Pinpoint the cell where the given text exists, returning its [X, Y] midpoint coordinate. 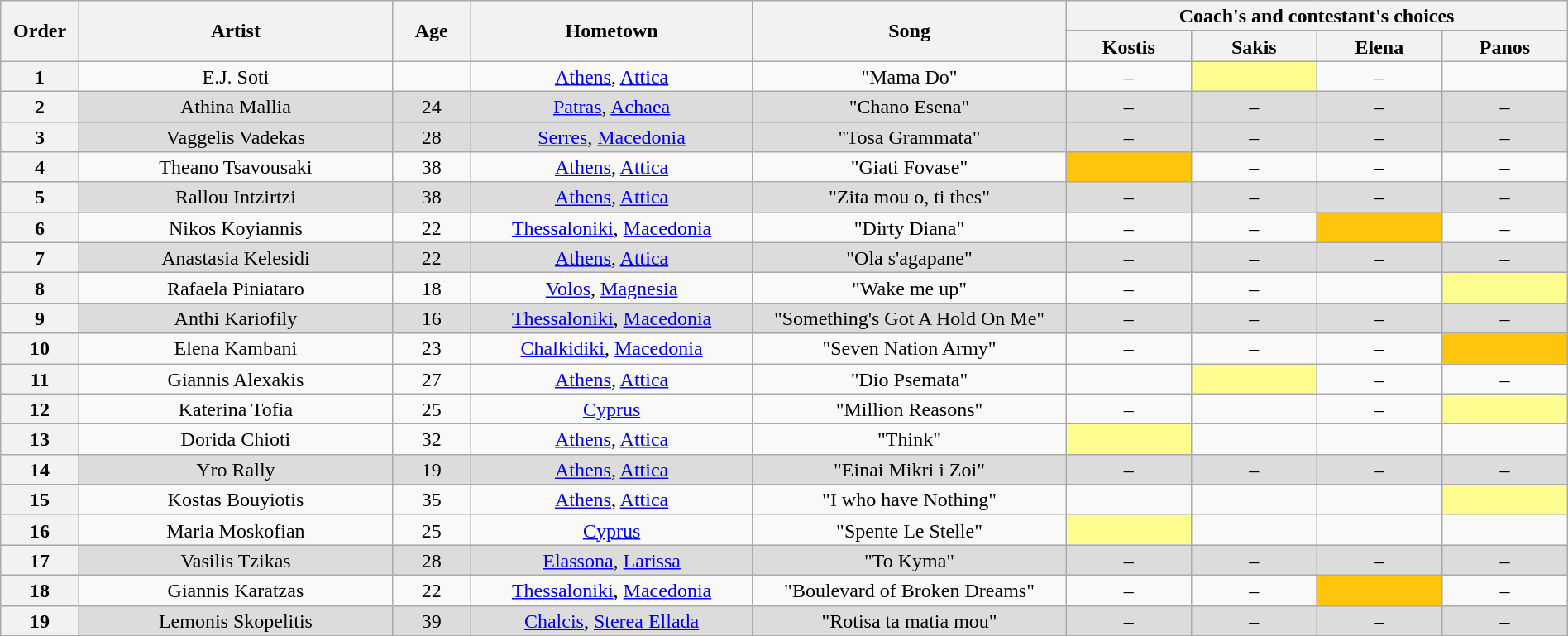
Patras, Achaea [612, 106]
"Tosa Grammata" [910, 137]
35 [432, 500]
Nikos Koyiannis [235, 228]
Coach's and contestant's choices [1317, 17]
32 [432, 440]
"Rotisa ta matia mou" [910, 620]
Athina Mallia [235, 106]
Kostis [1129, 46]
"Spente Le Stelle" [910, 529]
13 [40, 440]
"Seven Nation Army" [910, 349]
Chalkidiki, Macedonia [612, 349]
"To Kyma" [910, 561]
Panos [1505, 46]
Elassona, Larissa [612, 561]
Rallou Intzirtzi [235, 197]
Theano Tsavousaki [235, 167]
9 [40, 318]
Song [910, 31]
"Something's Got A Hold On Me" [910, 318]
E.J. Soti [235, 76]
11 [40, 379]
15 [40, 500]
Anastasia Kelesidi [235, 258]
Vaggelis Vadekas [235, 137]
"Million Reasons" [910, 409]
Chalcis, Sterea Ellada [612, 620]
3 [40, 137]
Dorida Chioti [235, 440]
"Boulevard of Broken Dreams" [910, 591]
7 [40, 258]
"Ola s'agapane" [910, 258]
Katerina Tofia [235, 409]
24 [432, 106]
Hometown [612, 31]
"Dirty Diana" [910, 228]
23 [432, 349]
Lemonis Skopelitis [235, 620]
Elena [1379, 46]
Artist [235, 31]
27 [432, 379]
Rafaela Piniataro [235, 288]
"Giati Fovase" [910, 167]
Volos, Magnesia [612, 288]
39 [432, 620]
Giannis Karatzas [235, 591]
14 [40, 470]
5 [40, 197]
"I who have Nothing" [910, 500]
"Wake me up" [910, 288]
6 [40, 228]
Giannis Alexakis [235, 379]
Kostas Bouyiotis [235, 500]
Sakis [1255, 46]
10 [40, 349]
Serres, Macedonia [612, 137]
8 [40, 288]
Age [432, 31]
"Zita mou o, ti thes" [910, 197]
17 [40, 561]
2 [40, 106]
"Dio Psemata" [910, 379]
Elena Kambani [235, 349]
"Einai Mikri i Zoi" [910, 470]
Yro Rally [235, 470]
4 [40, 167]
Anthi Kariofily [235, 318]
"Chano Esena" [910, 106]
12 [40, 409]
"Think" [910, 440]
"Mama Do" [910, 76]
Maria Moskofian [235, 529]
1 [40, 76]
Vasilis Tzikas [235, 561]
Order [40, 31]
